Locate the cell with the specified text and output its (x, y) center coordinate. 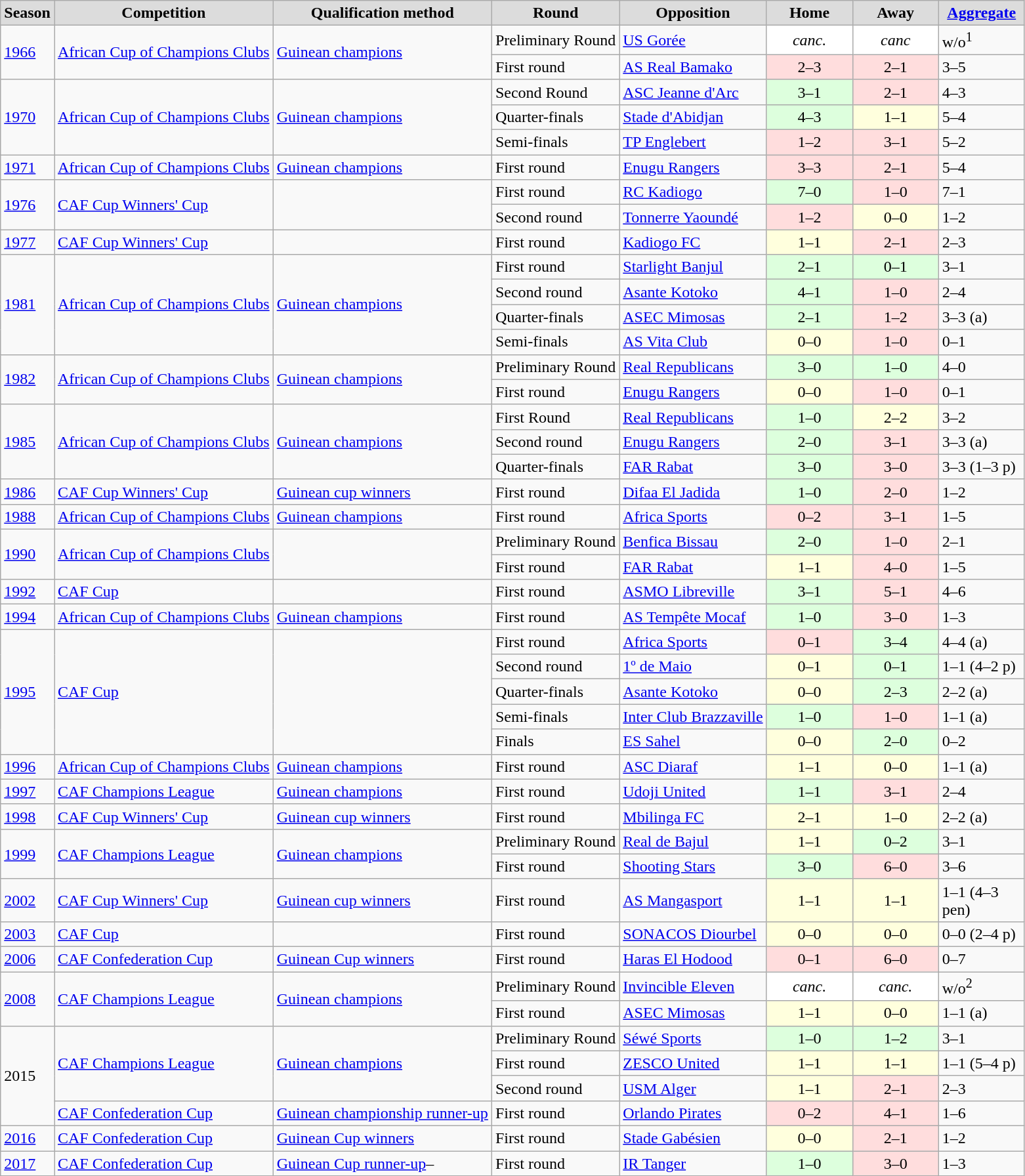
w/o2 (982, 987)
1–1 (4–3 pen) (982, 900)
ASMO Libreville (693, 592)
ASC Jeanne d'Arc (693, 92)
Tonnerre Yaoundé (693, 217)
1997 (28, 791)
3–4 (895, 642)
3–3 (810, 167)
USM Alger (693, 1088)
1981 (28, 304)
Finals (555, 742)
SONACOS Diourbel (693, 934)
Mbilinga FC (693, 816)
2–2 (895, 417)
2002 (28, 900)
AS Tempête Mocaf (693, 617)
2017 (28, 1164)
0–0 (2–4 p) (982, 934)
3–2 (982, 417)
Second Round (555, 92)
2008 (28, 999)
Stade d'Abidjan (693, 117)
1995 (28, 692)
ES Sahel (693, 742)
1971 (28, 167)
2016 (28, 1138)
7–0 (810, 192)
1990 (28, 555)
1976 (28, 205)
Inter Club Brazzaville (693, 717)
Aggregate (982, 13)
Guinean Cup runner-up– (382, 1164)
1985 (28, 442)
IR Tanger (693, 1164)
First Round (555, 417)
0–7 (982, 959)
Stade Gabésien (693, 1138)
1982 (28, 379)
7–1 (982, 192)
US Gorée (693, 41)
Invincible Eleven (693, 987)
4–4 (a) (982, 642)
Orlando Pirates (693, 1113)
4–6 (982, 592)
1–6 (982, 1113)
1970 (28, 117)
Difaa El Jadida (693, 492)
ASC Diaraf (693, 766)
1994 (28, 617)
1996 (28, 766)
1977 (28, 242)
1º de Maio (693, 667)
3–5 (982, 67)
canc (895, 41)
TP Englebert (693, 142)
5–2 (982, 142)
w/o1 (982, 41)
Round (555, 13)
Qualification method (382, 13)
1988 (28, 516)
2003 (28, 934)
1992 (28, 592)
1999 (28, 854)
Home (810, 13)
1–1 (5–4 p) (982, 1063)
RC Kadiogo (693, 192)
Opposition (693, 13)
1966 (28, 52)
1986 (28, 492)
3–6 (982, 866)
Guinean championship runner-up (382, 1113)
3–3 (1–3 p) (982, 467)
AS Mangasport (693, 900)
2006 (28, 959)
ZESCO United (693, 1063)
Kadiogo FC (693, 242)
5–1 (895, 592)
1998 (28, 816)
Real de Bajul (693, 841)
Udoji United (693, 791)
Haras El Hodood (693, 959)
Shooting Stars (693, 866)
Competition (163, 13)
1–1 (4–2 p) (982, 667)
Away (895, 13)
Season (28, 13)
Séwé Sports (693, 1038)
Starlight Banjul (693, 267)
AS Real Bamako (693, 67)
2015 (28, 1076)
Benfica Bissau (693, 542)
AS Vita Club (693, 342)
